Output the (x, y) coordinate of the center of the cell containing the given text.  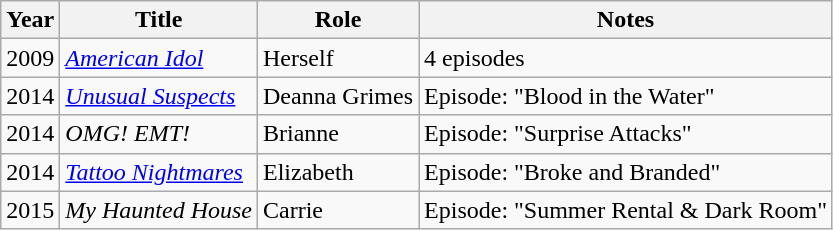
Brianne (338, 134)
Elizabeth (338, 172)
Carrie (338, 210)
Episode: "Summer Rental & Dark Room" (626, 210)
Title (159, 20)
Episode: "Broke and Branded" (626, 172)
Notes (626, 20)
Herself (338, 58)
2015 (30, 210)
Episode: "Blood in the Water" (626, 96)
Tattoo Nightmares (159, 172)
My Haunted House (159, 210)
Year (30, 20)
Episode: "Surprise Attacks" (626, 134)
Role (338, 20)
OMG! EMT! (159, 134)
4 episodes (626, 58)
Unusual Suspects (159, 96)
American Idol (159, 58)
2009 (30, 58)
Deanna Grimes (338, 96)
